Pinpoint the cell where the given text exists, returning its (X, Y) midpoint coordinate. 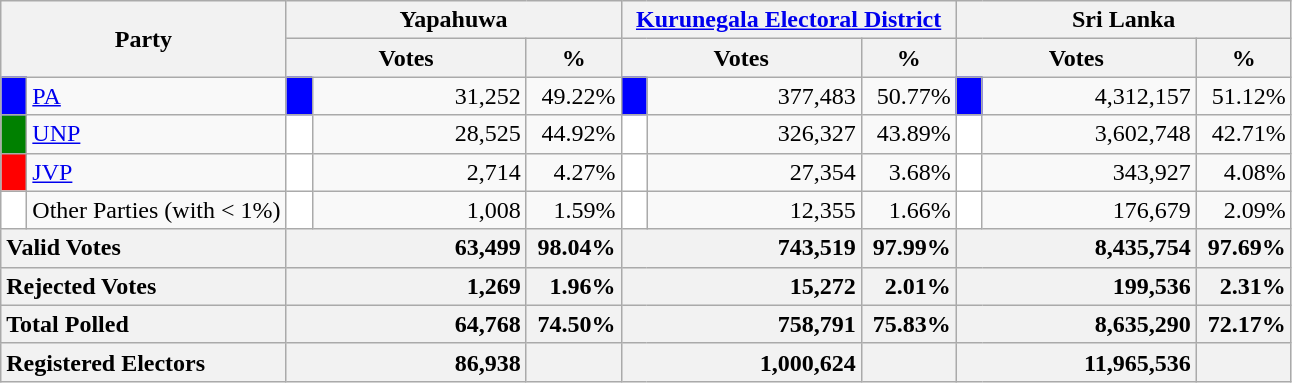
199,536 (1076, 286)
72.17% (1244, 324)
PA (156, 96)
343,927 (1089, 172)
4,312,157 (1089, 96)
Kurunegala Electoral District (788, 20)
Registered Electors (144, 362)
44.92% (574, 134)
Yapahuwa (454, 20)
377,483 (754, 96)
8,635,290 (1076, 324)
1,008 (419, 210)
Sri Lanka (1124, 20)
758,791 (741, 324)
2.01% (908, 286)
74.50% (574, 324)
3,602,748 (1089, 134)
43.89% (908, 134)
JVP (156, 172)
Valid Votes (144, 248)
Total Polled (144, 324)
UNP (156, 134)
27,354 (754, 172)
51.12% (1244, 96)
8,435,754 (1076, 248)
49.22% (574, 96)
86,938 (406, 362)
2,714 (419, 172)
28,525 (419, 134)
326,327 (754, 134)
1.96% (574, 286)
63,499 (406, 248)
97.69% (1244, 248)
4.08% (1244, 172)
Party (144, 39)
3.68% (908, 172)
4.27% (574, 172)
743,519 (741, 248)
Rejected Votes (144, 286)
15,272 (741, 286)
Other Parties (with < 1%) (156, 210)
98.04% (574, 248)
1.66% (908, 210)
11,965,536 (1076, 362)
2.09% (1244, 210)
1,269 (406, 286)
50.77% (908, 96)
31,252 (419, 96)
97.99% (908, 248)
75.83% (908, 324)
176,679 (1089, 210)
64,768 (406, 324)
42.71% (1244, 134)
1,000,624 (741, 362)
2.31% (1244, 286)
12,355 (754, 210)
1.59% (574, 210)
